Scan for the cell matching the given text and deliver its (X, Y) coordinate at center. 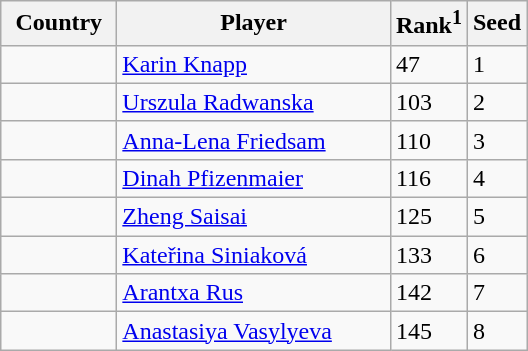
Rank1 (428, 24)
110 (428, 140)
5 (496, 217)
103 (428, 102)
Kateřina Siniaková (254, 255)
Karin Knapp (254, 64)
3 (496, 140)
Player (254, 24)
Zheng Saisai (254, 217)
Seed (496, 24)
7 (496, 293)
Urszula Radwanska (254, 102)
145 (428, 331)
Arantxa Rus (254, 293)
Anna-Lena Friedsam (254, 140)
8 (496, 331)
125 (428, 217)
142 (428, 293)
2 (496, 102)
Anastasiya Vasylyeva (254, 331)
133 (428, 255)
Country (59, 24)
4 (496, 178)
47 (428, 64)
116 (428, 178)
Dinah Pfizenmaier (254, 178)
1 (496, 64)
6 (496, 255)
